Pinpoint the cell where the given text exists, returning its (X, Y) midpoint coordinate. 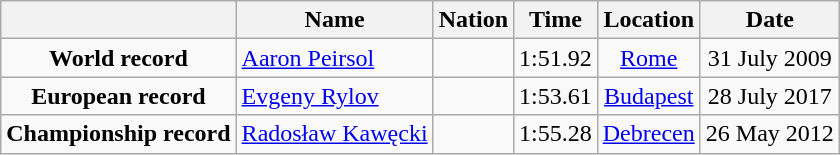
31 July 2009 (770, 58)
Nation (473, 20)
28 July 2017 (770, 96)
Radosław Kawęcki (334, 134)
1:55.28 (556, 134)
1:51.92 (556, 58)
26 May 2012 (770, 134)
Rome (648, 58)
World record (118, 58)
Debrecen (648, 134)
Aaron Peirsol (334, 58)
Time (556, 20)
Location (648, 20)
Date (770, 20)
Name (334, 20)
Evgeny Rylov (334, 96)
Budapest (648, 96)
European record (118, 96)
Championship record (118, 134)
1:53.61 (556, 96)
